Search for the cell housing the specified text and yield its (x, y) center coordinate. 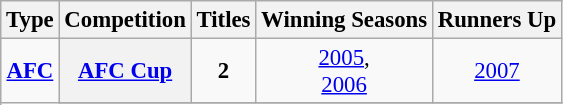
Type (30, 20)
Competition (125, 20)
AFC (30, 72)
2005, 2006 (344, 72)
Winning Seasons (344, 20)
AFC Cup (125, 72)
Runners Up (496, 20)
Titles (224, 20)
2 (224, 72)
2007 (496, 72)
